Return the [X, Y] coordinate for the center point of the cell that contains the specified text.  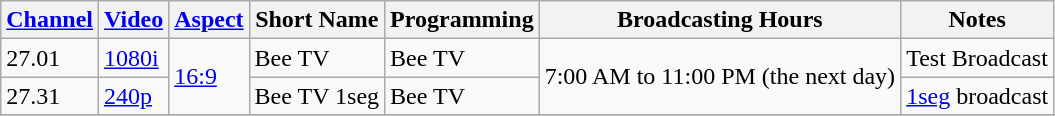
27.31 [50, 96]
240p [134, 96]
Bee TV 1seg [316, 96]
Broadcasting Hours [720, 20]
Channel [50, 20]
27.01 [50, 58]
Short Name [316, 20]
1seg broadcast [978, 96]
16:9 [209, 77]
1080i [134, 58]
Programming [462, 20]
7:00 AM to 11:00 PM (the next day) [720, 77]
Aspect [209, 20]
Notes [978, 20]
Video [134, 20]
Test Broadcast [978, 58]
